Detect which cell encompasses the target text, then output its [X, Y] center coordinate. 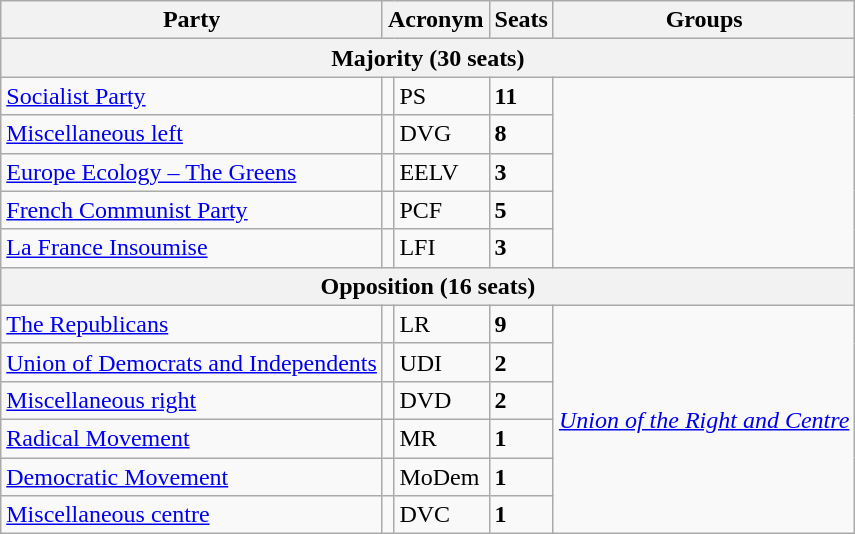
PCF [442, 210]
Party [192, 20]
Majority (30 seats) [428, 58]
La France Insoumise [192, 248]
Miscellaneous right [192, 400]
Seats [521, 20]
Miscellaneous left [192, 134]
Democratic Movement [192, 477]
PS [442, 96]
Acronym [436, 20]
MR [442, 438]
Europe Ecology – The Greens [192, 172]
8 [521, 134]
UDI [442, 362]
DVD [442, 400]
Union of the Right and Centre [704, 419]
MoDem [442, 477]
DVG [442, 134]
LR [442, 324]
French Communist Party [192, 210]
Socialist Party [192, 96]
Groups [704, 20]
Radical Movement [192, 438]
9 [521, 324]
Union of Democrats and Independents [192, 362]
5 [521, 210]
EELV [442, 172]
Opposition (16 seats) [428, 286]
DVC [442, 515]
Miscellaneous centre [192, 515]
LFI [442, 248]
The Republicans [192, 324]
11 [521, 96]
